Determine the (x, y) coordinate at the center of the cell enclosing the given text.  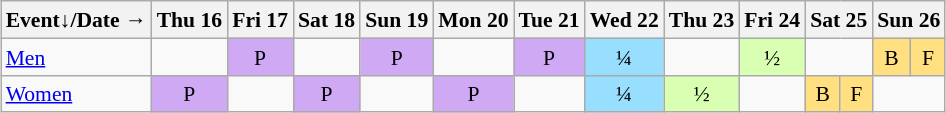
Men (76, 56)
Thu 16 (190, 20)
Wed 22 (624, 20)
Mon 20 (473, 20)
Sat 18 (326, 20)
Sun 26 (908, 20)
Sun 19 (396, 20)
Tue 21 (550, 20)
Women (76, 94)
Sat 25 (838, 20)
Thu 23 (702, 20)
Fri 17 (260, 20)
Fri 24 (772, 20)
Event↓/Date → (76, 20)
